Find where the given text appears and provide that cell's center as (x, y) coordinate. 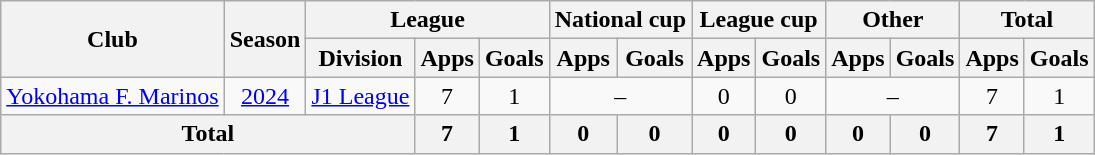
Other (893, 20)
J1 League (360, 96)
Season (265, 39)
Club (112, 39)
Yokohama F. Marinos (112, 96)
2024 (265, 96)
League (428, 20)
League cup (759, 20)
Division (360, 58)
National cup (620, 20)
